Return the [X, Y] coordinate for the center point of the cell that contains the specified text.  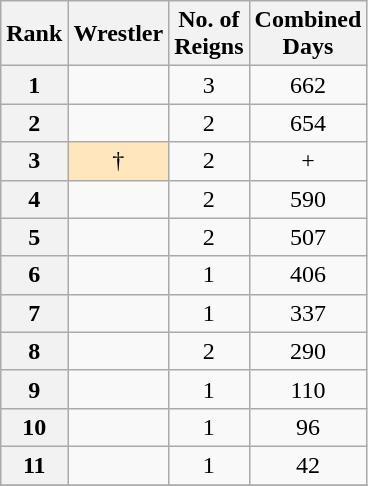
290 [308, 351]
337 [308, 313]
Rank [34, 34]
9 [34, 389]
† [118, 161]
110 [308, 389]
8 [34, 351]
406 [308, 275]
590 [308, 199]
11 [34, 465]
Wrestler [118, 34]
6 [34, 275]
4 [34, 199]
No. ofReigns [209, 34]
7 [34, 313]
10 [34, 427]
42 [308, 465]
CombinedDays [308, 34]
507 [308, 237]
+ [308, 161]
654 [308, 123]
96 [308, 427]
5 [34, 237]
662 [308, 85]
